For the text-containing cell, return its midpoint in [X, Y] coordinate format. 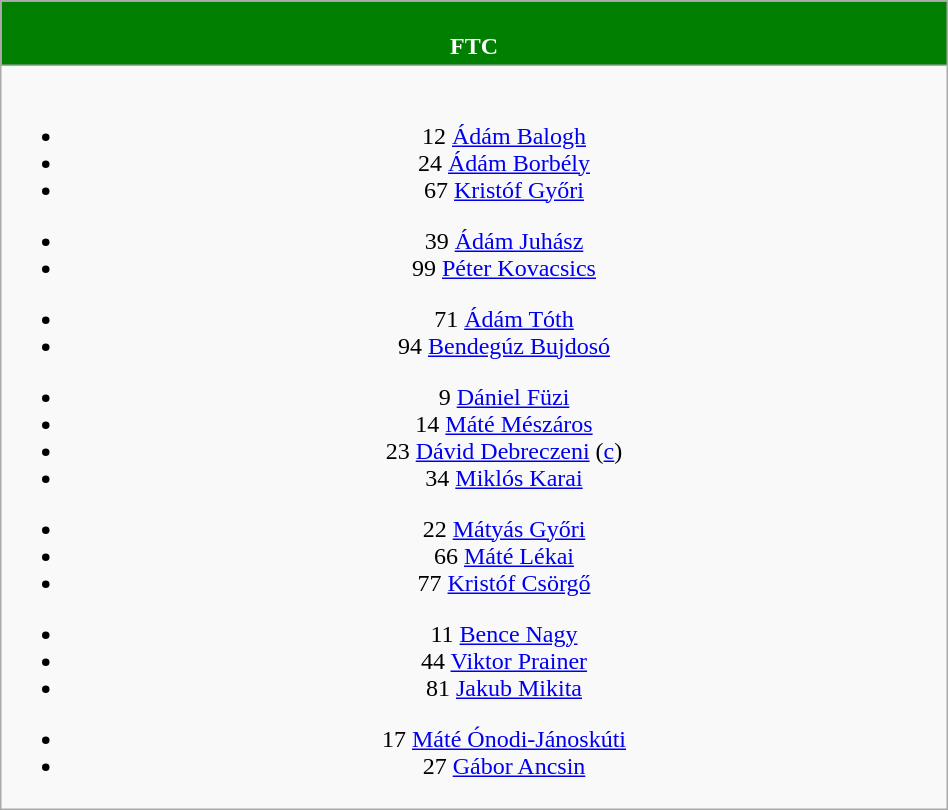
FTC [474, 34]
